Determine the (x, y) coordinate at the center of the cell enclosing the given text.  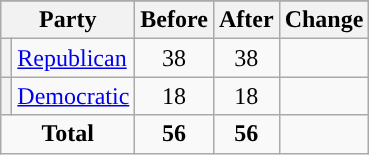
Before (174, 20)
After (246, 20)
Democratic (74, 96)
Party (68, 20)
Change (324, 20)
Republican (74, 58)
Total (68, 134)
